Determine the (X, Y) coordinate at the center of the cell enclosing the given text.  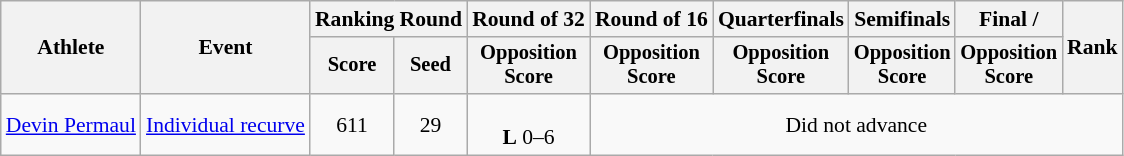
Semifinals (902, 19)
Did not advance (856, 124)
Athlete (71, 48)
Ranking Round (388, 19)
Devin Permaul (71, 124)
L 0–6 (528, 124)
Seed (430, 66)
Score (352, 66)
Event (226, 48)
Round of 32 (528, 19)
Rank (1092, 48)
611 (352, 124)
Final / (1008, 19)
Quarterfinals (781, 19)
Round of 16 (652, 19)
Individual recurve (226, 124)
29 (430, 124)
